Search for the cell housing the specified text and yield its (x, y) center coordinate. 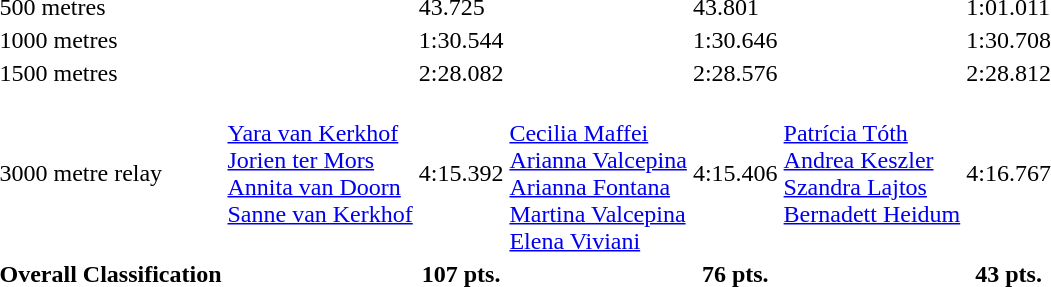
1:30.544 (461, 40)
2:28.082 (461, 73)
1:30.646 (735, 40)
Cecilia MaffeiArianna ValcepinaArianna FontanaMartina ValcepinaElena Viviani (598, 174)
Yara van KerkhofJorien ter MorsAnnita van DoornSanne van Kerkhof (320, 174)
Patrícia TóthAndrea KeszlerSzandra LajtosBernadett Heidum (872, 174)
4:15.392 (461, 174)
4:15.406 (735, 174)
2:28.576 (735, 73)
